Return the [x, y] coordinate for the center point of the cell that contains the specified text.  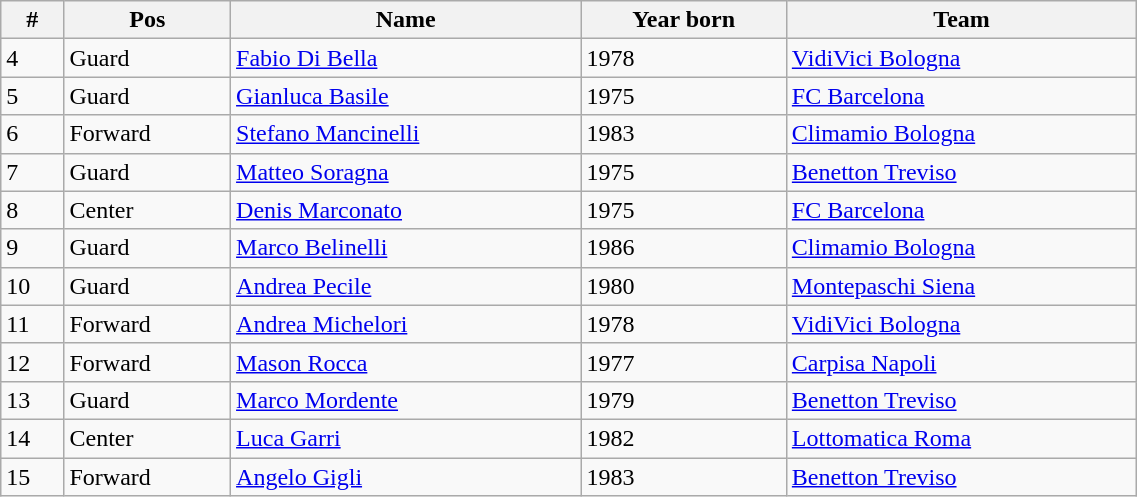
Luca Garri [406, 438]
14 [32, 438]
1979 [684, 400]
4 [32, 58]
Year born [684, 20]
Gianluca Basile [406, 96]
12 [32, 362]
1977 [684, 362]
Carpisa Napoli [962, 362]
Team [962, 20]
Andrea Pecile [406, 286]
Denis Marconato [406, 210]
Angelo Gigli [406, 477]
Stefano Mancinelli [406, 134]
Marco Belinelli [406, 248]
13 [32, 400]
# [32, 20]
11 [32, 324]
8 [32, 210]
9 [32, 248]
7 [32, 172]
1980 [684, 286]
Matteo Soragna [406, 172]
6 [32, 134]
Marco Mordente [406, 400]
5 [32, 96]
Mason Rocca [406, 362]
1982 [684, 438]
1986 [684, 248]
Fabio Di Bella [406, 58]
Lottomatica Roma [962, 438]
Pos [148, 20]
Andrea Michelori [406, 324]
Name [406, 20]
10 [32, 286]
15 [32, 477]
Montepaschi Siena [962, 286]
